Find where the given text appears and provide that cell's center as [X, Y] coordinate. 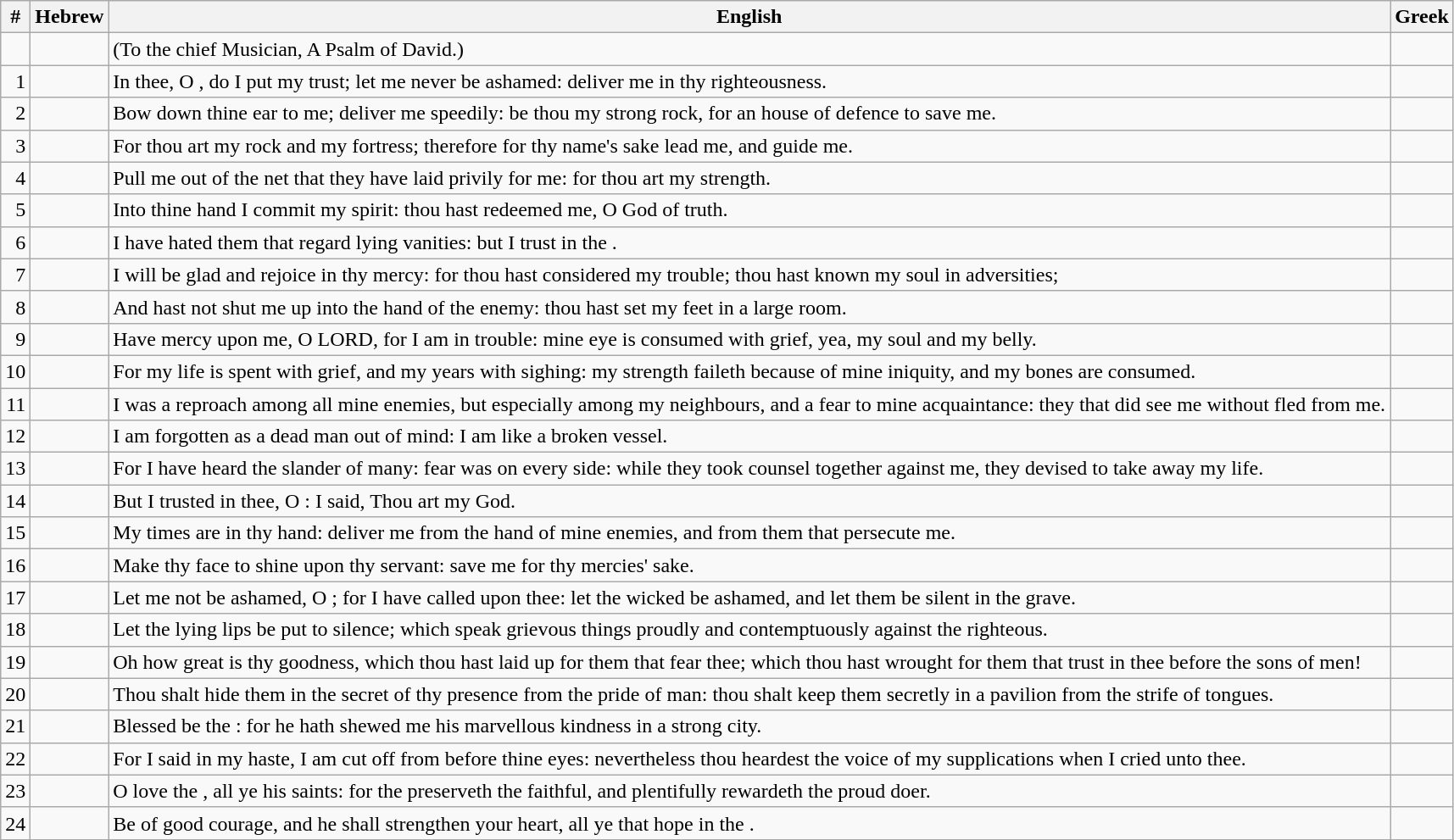
English [749, 17]
(To the chief Musician, A Psalm of David.) [749, 49]
And hast not shut me up into the hand of the enemy: thou hast set my feet in a large room. [749, 307]
Let me not be ashamed, O ; for I have called upon thee: let the wicked be ashamed, and let them be silent in the grave. [749, 598]
My times are in thy hand: deliver me from the hand of mine enemies, and from them that persecute me. [749, 533]
For thou art my rock and my fortress; therefore for thy name's sake lead me, and guide me. [749, 146]
24 [15, 823]
15 [15, 533]
# [15, 17]
Blessed be the : for he hath shewed me his marvellous kindness in a strong city. [749, 726]
9 [15, 339]
Pull me out of the net that they have laid privily for me: for thou art my strength. [749, 178]
10 [15, 371]
In thee, O , do I put my trust; let me never be ashamed: deliver me in thy righteousness. [749, 81]
Be of good courage, and he shall strengthen your heart, all ye that hope in the . [749, 823]
I am forgotten as a dead man out of mind: I am like a broken vessel. [749, 437]
Thou shalt hide them in the secret of thy presence from the pride of man: thou shalt keep them secretly in a pavilion from the strife of tongues. [749, 694]
But I trusted in thee, O : I said, Thou art my God. [749, 501]
17 [15, 598]
Into thine hand I commit my spirit: thou hast redeemed me, O God of truth. [749, 210]
For my life is spent with grief, and my years with sighing: my strength faileth because of mine iniquity, and my bones are consumed. [749, 371]
8 [15, 307]
Make thy face to shine upon thy servant: save me for thy mercies' sake. [749, 565]
21 [15, 726]
22 [15, 759]
16 [15, 565]
1 [15, 81]
For I said in my haste, I am cut off from before thine eyes: nevertheless thou heardest the voice of my supplications when I cried unto thee. [749, 759]
Greek [1423, 17]
7 [15, 275]
5 [15, 210]
4 [15, 178]
3 [15, 146]
11 [15, 404]
For I have heard the slander of many: fear was on every side: while they took counsel together against me, they devised to take away my life. [749, 469]
20 [15, 694]
14 [15, 501]
Have mercy upon me, O LORD, for I am in trouble: mine eye is consumed with grief, yea, my soul and my belly. [749, 339]
Hebrew [70, 17]
I have hated them that regard lying vanities: but I trust in the . [749, 242]
13 [15, 469]
Let the lying lips be put to silence; which speak grievous things proudly and contemptuously against the righteous. [749, 630]
12 [15, 437]
Bow down thine ear to me; deliver me speedily: be thou my strong rock, for an house of defence to save me. [749, 114]
18 [15, 630]
I will be glad and rejoice in thy mercy: for thou hast considered my trouble; thou hast known my soul in adversities; [749, 275]
2 [15, 114]
23 [15, 791]
O love the , all ye his saints: for the preserveth the faithful, and plentifully rewardeth the proud doer. [749, 791]
19 [15, 662]
6 [15, 242]
